Capture the cell that displays the provided text and extract its [x, y] central coordinate. 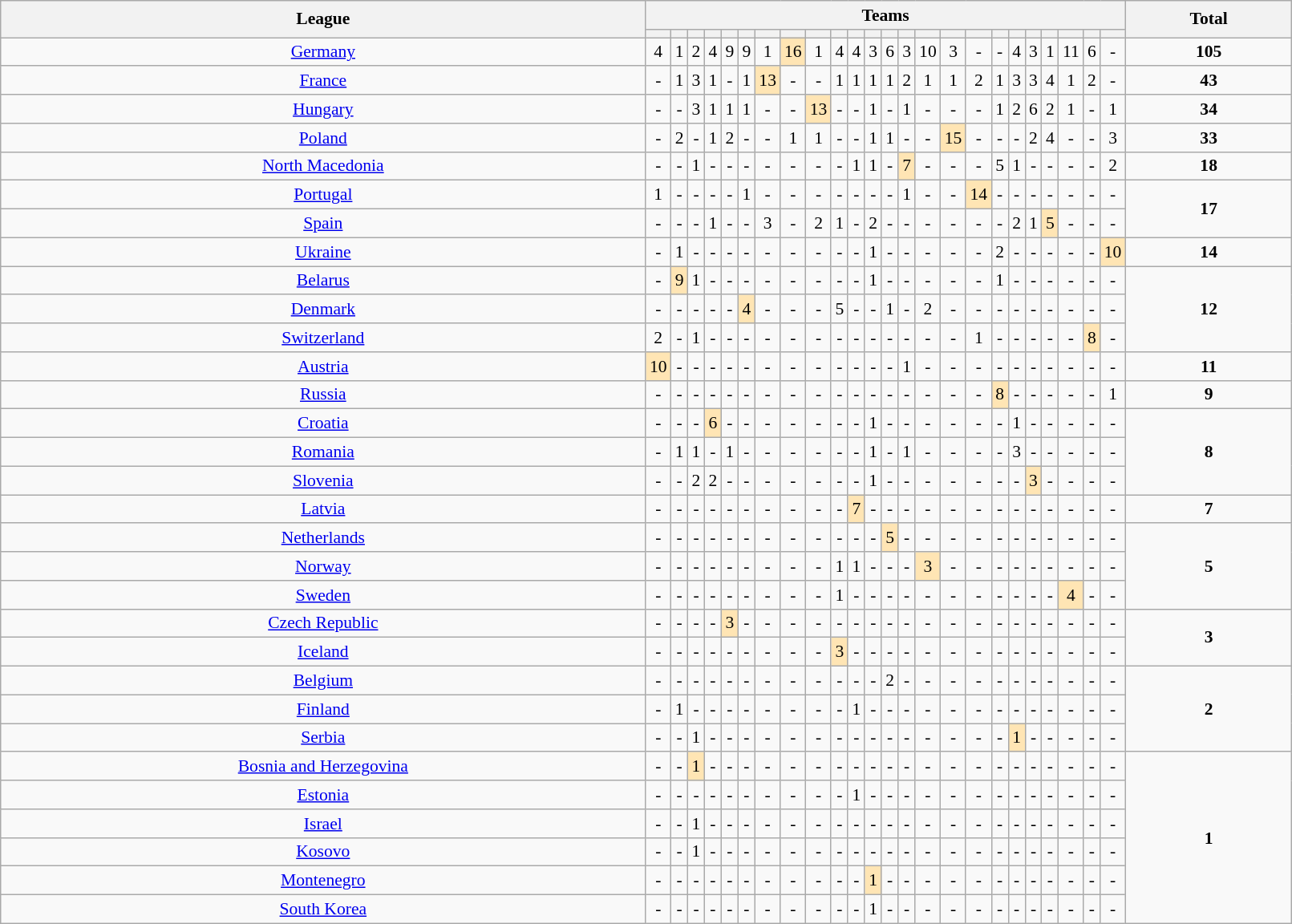
33 [1208, 138]
Norway [323, 566]
Poland [323, 138]
Belgium [323, 681]
Czech Republic [323, 623]
Bosnia and Herzegovina [323, 767]
Serbia [323, 738]
12 [1208, 310]
15 [954, 138]
Slovenia [323, 480]
Denmark [323, 310]
16 [793, 52]
League [323, 19]
Finland [323, 709]
18 [1208, 166]
South Korea [323, 910]
Spain [323, 224]
Portugal [323, 195]
Ukraine [323, 252]
Austria [323, 367]
Total [1208, 19]
Iceland [323, 652]
Germany [323, 52]
Sweden [323, 595]
Switzerland [323, 338]
Belarus [323, 281]
Russia [323, 395]
34 [1208, 109]
17 [1208, 209]
Kosovo [323, 852]
Latvia [323, 509]
Croatia [323, 423]
France [323, 81]
Montenegro [323, 881]
Hungary [323, 109]
Netherlands [323, 538]
Romania [323, 452]
43 [1208, 81]
Estonia [323, 795]
North Macedonia [323, 166]
Israel [323, 824]
Teams [885, 15]
105 [1208, 52]
